Return the (x, y) coordinate for the center point of the cell that contains the specified text.  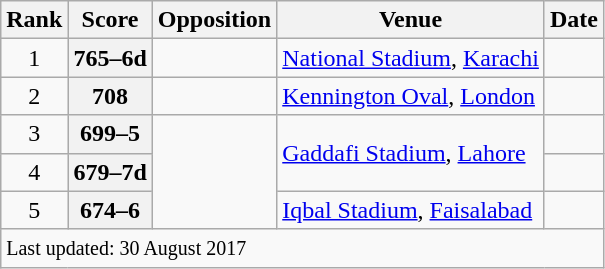
679–7d (110, 172)
Date (574, 20)
Kennington Oval, London (411, 96)
Rank (34, 20)
Gaddafi Stadium, Lahore (411, 153)
National Stadium, Karachi (411, 58)
Venue (411, 20)
3 (34, 134)
Iqbal Stadium, Faisalabad (411, 210)
765–6d (110, 58)
2 (34, 96)
Last updated: 30 August 2017 (302, 248)
5 (34, 210)
708 (110, 96)
Score (110, 20)
1 (34, 58)
Opposition (214, 20)
4 (34, 172)
674–6 (110, 210)
699–5 (110, 134)
